Find where the given text appears and provide that cell's center as [x, y] coordinate. 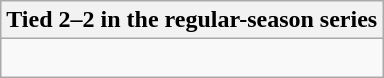
Tied 2–2 in the regular-season series [192, 20]
